Extract the (X, Y) coordinate from the center of the cell holding the provided text.  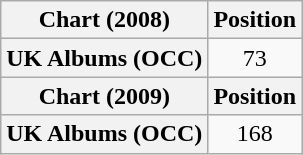
168 (255, 134)
73 (255, 58)
Chart (2008) (104, 20)
Chart (2009) (104, 96)
